Locate the cell with the specified text and output its [X, Y] center coordinate. 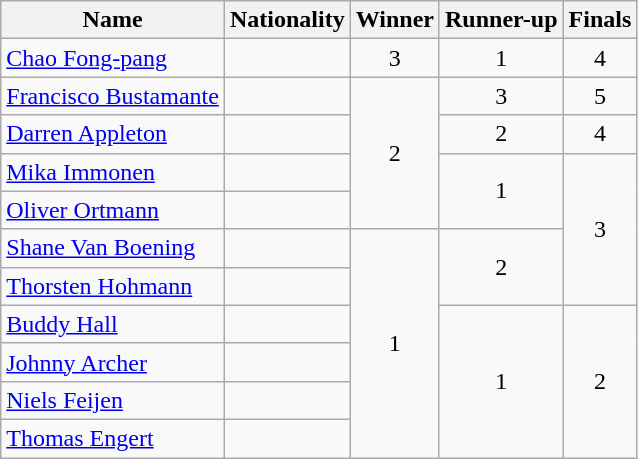
Name [113, 20]
Buddy Hall [113, 324]
Darren Appleton [113, 134]
5 [600, 96]
Thomas Engert [113, 438]
Johnny Archer [113, 362]
Chao Fong-pang [113, 58]
Thorsten Hohmann [113, 286]
Mika Immonen [113, 172]
Nationality [287, 20]
Runner-up [501, 20]
Finals [600, 20]
Shane Van Boening [113, 248]
Francisco Bustamante [113, 96]
Niels Feijen [113, 400]
Oliver Ortmann [113, 210]
Winner [394, 20]
